Extract the [X, Y] coordinate from the center of the cell holding the provided text.  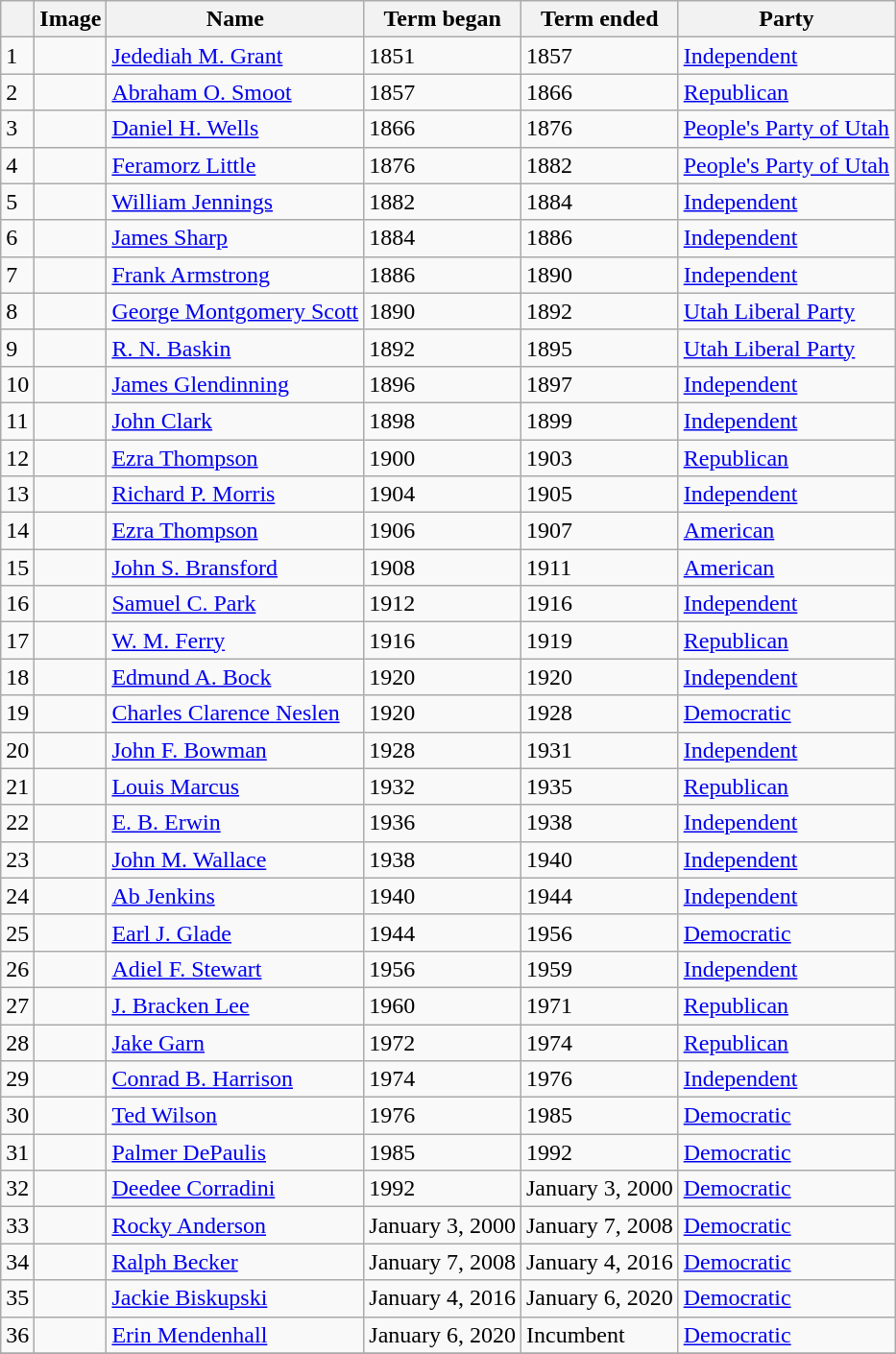
7 [17, 275]
2 [17, 92]
34 [17, 1262]
26 [17, 969]
22 [17, 823]
28 [17, 1042]
36 [17, 1335]
17 [17, 641]
Image [71, 19]
Rocky Anderson [235, 1225]
William Jennings [235, 202]
27 [17, 1005]
Feramorz Little [235, 165]
1900 [443, 458]
1904 [443, 495]
1919 [599, 641]
Earl J. Glade [235, 932]
1851 [443, 56]
35 [17, 1298]
21 [17, 786]
Incumbent [599, 1335]
12 [17, 458]
Palmer DePaulis [235, 1152]
9 [17, 348]
George Montgomery Scott [235, 311]
John S. Bransford [235, 568]
J. Bracken Lee [235, 1005]
Edmund A. Bock [235, 677]
Daniel H. Wells [235, 129]
33 [17, 1225]
1931 [599, 750]
11 [17, 421]
Adiel F. Stewart [235, 969]
1 [17, 56]
13 [17, 495]
15 [17, 568]
1899 [599, 421]
Term began [443, 19]
Jedediah M. Grant [235, 56]
1897 [599, 384]
1972 [443, 1042]
1906 [443, 531]
Name [235, 19]
John Clark [235, 421]
Ralph Becker [235, 1262]
E. B. Erwin [235, 823]
Jake Garn [235, 1042]
1971 [599, 1005]
Charles Clarence Neslen [235, 713]
29 [17, 1079]
1911 [599, 568]
1898 [443, 421]
16 [17, 604]
Conrad B. Harrison [235, 1079]
18 [17, 677]
Louis Marcus [235, 786]
Samuel C. Park [235, 604]
1935 [599, 786]
Party [786, 19]
6 [17, 238]
1908 [443, 568]
4 [17, 165]
23 [17, 859]
31 [17, 1152]
James Glendinning [235, 384]
1907 [599, 531]
1895 [599, 348]
1903 [599, 458]
1932 [443, 786]
Erin Mendenhall [235, 1335]
John M. Wallace [235, 859]
John F. Bowman [235, 750]
19 [17, 713]
1896 [443, 384]
Ab Jenkins [235, 896]
Deedee Corradini [235, 1189]
W. M. Ferry [235, 641]
Jackie Biskupski [235, 1298]
Abraham O. Smoot [235, 92]
5 [17, 202]
1936 [443, 823]
Ted Wilson [235, 1116]
1960 [443, 1005]
James Sharp [235, 238]
30 [17, 1116]
Frank Armstrong [235, 275]
1959 [599, 969]
Term ended [599, 19]
25 [17, 932]
8 [17, 311]
3 [17, 129]
24 [17, 896]
10 [17, 384]
R. N. Baskin [235, 348]
32 [17, 1189]
1912 [443, 604]
14 [17, 531]
Richard P. Morris [235, 495]
20 [17, 750]
1905 [599, 495]
